Provide the [X, Y] coordinate of the cell's center where the given text is located.  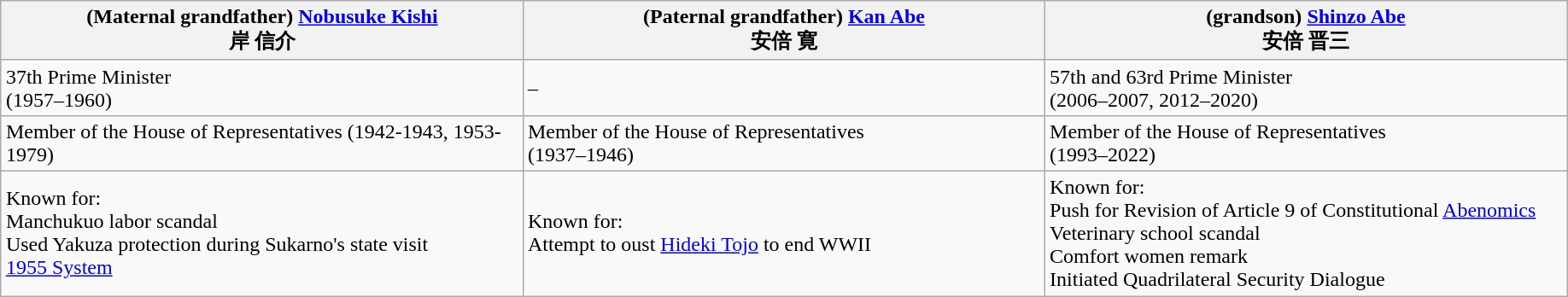
(grandson) Shinzo Abe安倍 晋三 [1307, 31]
(Paternal grandfather) Kan Abe安倍 寛 [784, 31]
Known for:Attempt to oust Hideki Tojo to end WWII [784, 233]
Member of the House of Representatives(1937–1946) [784, 143]
Member of the House of Representatives(1993–2022) [1307, 143]
– [784, 87]
37th Prime Minister(1957–1960) [261, 87]
Known for:Manchukuo labor scandalUsed Yakuza protection during Sukarno's state visit1955 System [261, 233]
(Maternal grandfather) Nobusuke Kishi岸 信介 [261, 31]
57th and 63rd Prime Minister(2006–2007, 2012–2020) [1307, 87]
Member of the House of Representatives (1942-1943, 1953-1979) [261, 143]
